Detect which cell encompasses the target text, then output its [X, Y] center coordinate. 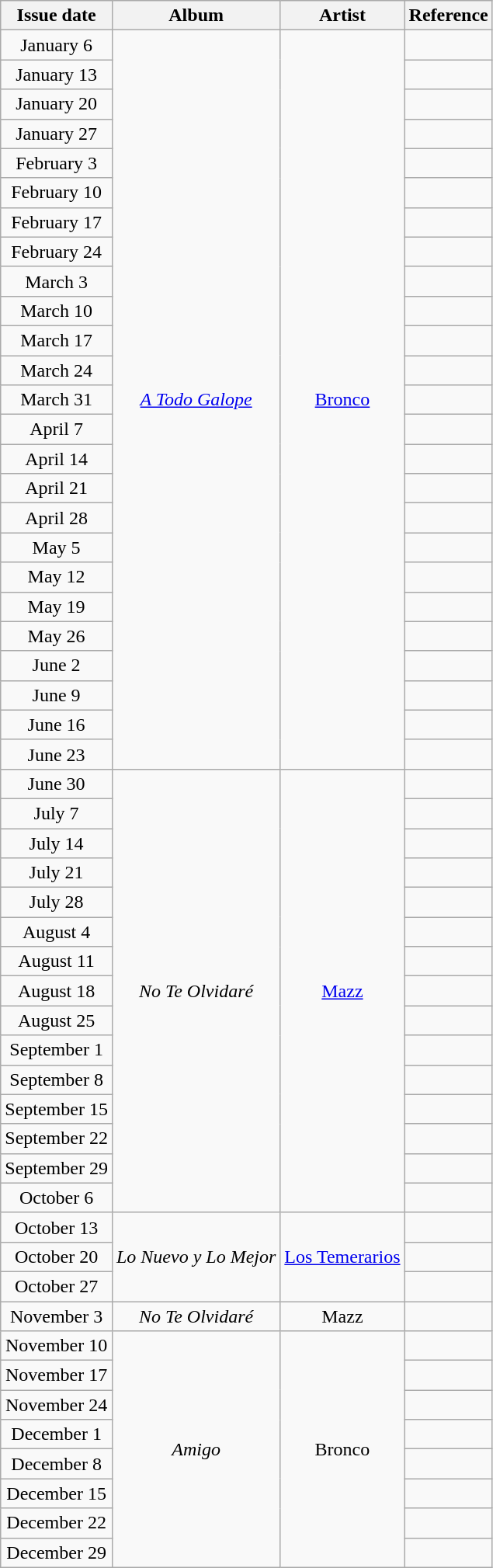
July 21 [57, 873]
Artist [342, 16]
January 6 [57, 45]
May 19 [57, 607]
July 28 [57, 902]
September 1 [57, 1050]
March 17 [57, 340]
April 14 [57, 459]
Issue date [57, 16]
February 10 [57, 193]
April 21 [57, 488]
June 23 [57, 754]
December 22 [57, 1523]
January 20 [57, 104]
June 30 [57, 784]
February 3 [57, 163]
Lo Nuevo y Lo Mejor [196, 1257]
February 17 [57, 222]
August 11 [57, 961]
November 3 [57, 1316]
November 24 [57, 1405]
October 20 [57, 1257]
September 29 [57, 1168]
July 14 [57, 843]
April 7 [57, 429]
November 17 [57, 1375]
February 24 [57, 252]
June 2 [57, 666]
May 12 [57, 577]
September 22 [57, 1139]
May 26 [57, 636]
November 10 [57, 1346]
March 10 [57, 311]
December 1 [57, 1434]
August 18 [57, 991]
March 31 [57, 400]
March 24 [57, 370]
December 29 [57, 1552]
October 27 [57, 1286]
January 13 [57, 75]
May 5 [57, 548]
July 7 [57, 813]
Los Temerarios [342, 1257]
Album [196, 16]
August 4 [57, 932]
December 8 [57, 1464]
June 16 [57, 725]
Reference [449, 16]
September 15 [57, 1109]
January 27 [57, 134]
Amigo [196, 1449]
August 25 [57, 1020]
October 6 [57, 1198]
October 13 [57, 1227]
April 28 [57, 518]
December 15 [57, 1493]
A Todo Galope [196, 400]
March 3 [57, 281]
September 8 [57, 1080]
June 9 [57, 695]
